Extract the [x, y] coordinate from the center of the cell holding the provided text.  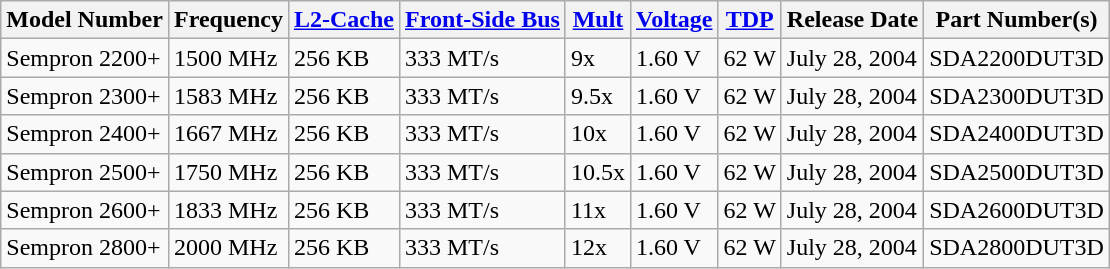
SDA2200DUT3D [1017, 58]
Part Number(s) [1017, 20]
9x [598, 58]
SDA2300DUT3D [1017, 96]
Voltage [675, 20]
Sempron 2300+ [85, 96]
L2-Cache [344, 20]
1833 MHz [228, 210]
Sempron 2600+ [85, 210]
Sempron 2400+ [85, 134]
1583 MHz [228, 96]
1667 MHz [228, 134]
Mult [598, 20]
10.5x [598, 172]
Release Date [852, 20]
1750 MHz [228, 172]
SDA2500DUT3D [1017, 172]
12x [598, 248]
10x [598, 134]
11x [598, 210]
SDA2600DUT3D [1017, 210]
SDA2800DUT3D [1017, 248]
Sempron 2800+ [85, 248]
Model Number [85, 20]
Front-Side Bus [482, 20]
Sempron 2500+ [85, 172]
SDA2400DUT3D [1017, 134]
9.5x [598, 96]
2000 MHz [228, 248]
TDP [750, 20]
Sempron 2200+ [85, 58]
1500 MHz [228, 58]
Frequency [228, 20]
